Output the [X, Y] coordinate of the center of the cell containing the given text.  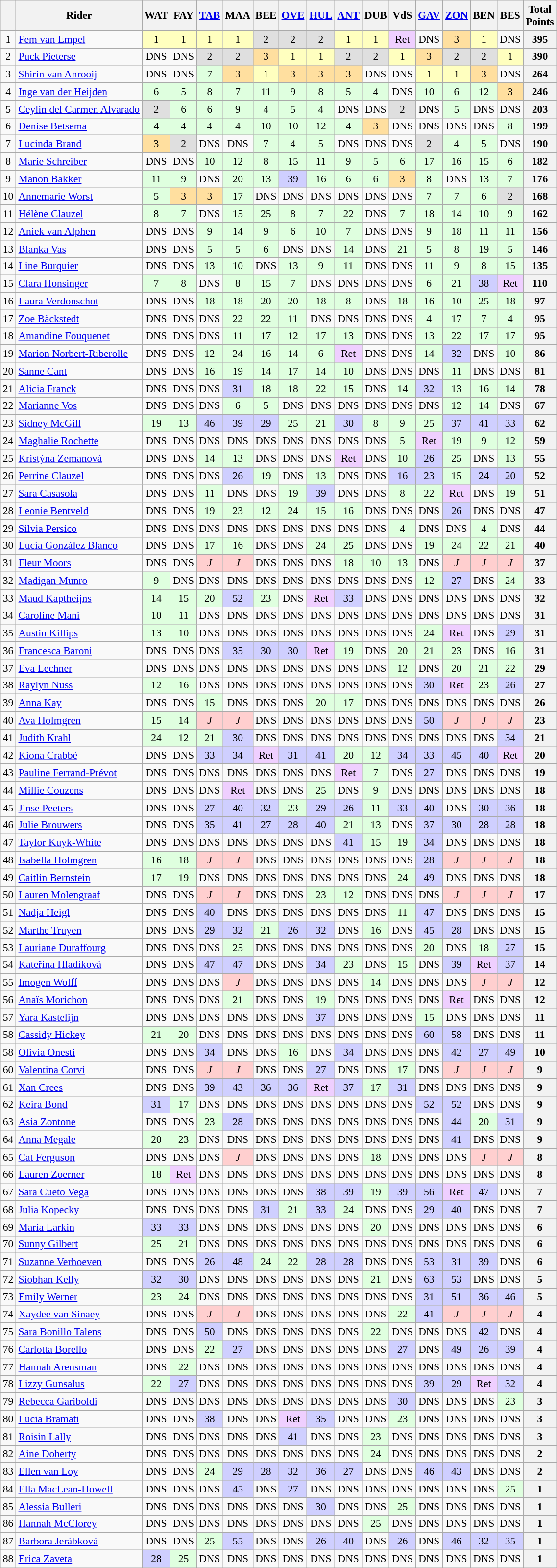
Imogen Wolff [79, 983]
84 [8, 1489]
Inge van der Heijden [79, 92]
Julia Kopecky [79, 1210]
Caroline Mani [79, 616]
Ceylin del Carmen Alvarado [79, 109]
Marion Norbert-Riberolle [79, 354]
Cat Ferguson [79, 1157]
Sunny Gilbert [79, 1244]
Zoe Bäckstedt [79, 319]
Maghalie Rochette [79, 441]
Carlotta Borello [79, 1349]
Marie Schreiber [79, 162]
Lucía González Blanco [79, 546]
MAA [238, 16]
BEN [484, 16]
Denise Betsema [79, 126]
68 [8, 1210]
Olivia Onesti [79, 1053]
Valentina Corvi [79, 1070]
Sanne Cant [79, 371]
OVE [293, 16]
Millie Couzens [79, 790]
DUB [376, 16]
Emily Werner [79, 1297]
264 [540, 75]
72 [8, 1280]
83 [8, 1472]
Ellen van Loy [79, 1472]
HUL [320, 16]
Caitlin Bernstein [79, 878]
Silvia Persico [79, 529]
Kristýna Zemanová [79, 458]
66 [8, 1175]
Amandine Fouquenet [79, 336]
Sara Bonillo Talens [79, 1332]
Ella MacLean-Howell [79, 1489]
TotalPoints [540, 16]
70 [8, 1244]
Pauline Ferrand-Prévot [79, 773]
Perrine Clauzel [79, 476]
Kiona Crabbé [79, 756]
79 [8, 1402]
88 [8, 1559]
Marthe Truyen [79, 930]
57 [8, 1017]
TAB [210, 16]
Clara Honsinger [79, 284]
69 [8, 1227]
Austin Killips [79, 633]
156 [540, 231]
Madigan Munro [79, 581]
ZON [457, 16]
Sara Cueto Vega [79, 1192]
Erica Zaveta [79, 1559]
Line Burquier [79, 266]
Fem van Empel [79, 39]
Asia Zontone [79, 1122]
74 [8, 1315]
Xaydee van Sinaey [79, 1315]
Maud Kaptheijns [79, 598]
Rebecca Gariboldi [79, 1402]
Alicia Franck [79, 389]
80 [8, 1419]
ANT [348, 16]
190 [540, 144]
73 [8, 1297]
61 [8, 1087]
VdS [403, 16]
WAT [156, 16]
Jinse Peeters [79, 808]
390 [540, 57]
Xan Crees [79, 1087]
Cassidy Hickey [79, 1035]
FAY [183, 16]
Suzanne Verhoeven [79, 1262]
Judith Krahl [79, 738]
246 [540, 92]
59 [540, 441]
Kateřina Hladíková [79, 965]
182 [540, 162]
203 [540, 109]
Anna Megale [79, 1140]
75 [8, 1332]
Taylor Kuyk-White [79, 843]
Ava Holmgren [79, 721]
Nadja Heigl [79, 913]
Lauren Molengraaf [79, 895]
Annemarie Worst [79, 197]
Yara Kastelijn [79, 1017]
Marianne Vos [79, 406]
Fleur Moors [79, 563]
Isabella Holmgren [79, 860]
71 [8, 1262]
176 [540, 179]
Eva Lechner [79, 668]
Shirin van Anrooij [79, 75]
Anaïs Morichon [79, 1000]
Puck Pieterse [79, 57]
Laura Verdonschot [79, 302]
Sidney McGill [79, 424]
Raylyn Nuss [79, 685]
Hannah Arensman [79, 1367]
Sara Casasola [79, 494]
199 [540, 126]
395 [540, 39]
Alessia Bulleri [79, 1507]
BEE [266, 16]
BES [510, 16]
Francesca Baroni [79, 651]
65 [8, 1157]
Leonie Bentveld [79, 511]
110 [540, 284]
87 [8, 1542]
64 [8, 1140]
Blanka Vas [79, 249]
Hélène Clauzel [79, 214]
Rider [79, 16]
168 [540, 197]
Maria Larkin [79, 1227]
GAV [429, 16]
77 [8, 1367]
85 [8, 1507]
Anna Kay [79, 703]
Lucinda Brand [79, 144]
Lauriane Duraffourg [79, 948]
Lauren Zoerner [79, 1175]
Lizzy Gunsalus [79, 1384]
135 [540, 266]
97 [540, 302]
162 [540, 214]
Roisin Lally [79, 1437]
Manon Bakker [79, 179]
Hannah McClorey [79, 1524]
Lucia Bramati [79, 1419]
Aine Doherty [79, 1454]
146 [540, 249]
Barbora Jerábková [79, 1542]
Siobhan Kelly [79, 1280]
54 [8, 965]
76 [8, 1349]
Aniek van Alphen [79, 231]
Keira Bond [79, 1105]
Julie Brouwers [79, 825]
82 [8, 1454]
